Pinpoint the cell where the given text exists, returning its (x, y) midpoint coordinate. 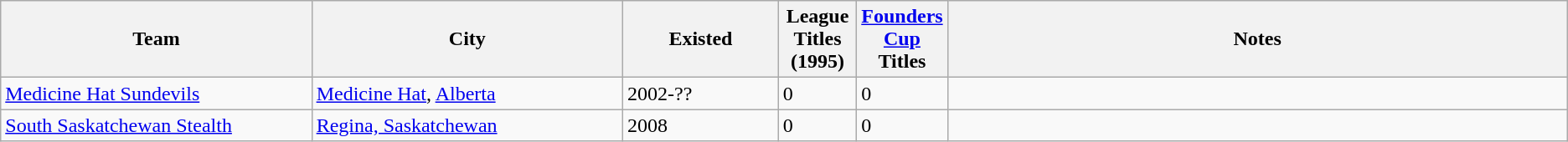
Regina, Saskatchewan (467, 125)
Medicine Hat Sundevils (156, 94)
City (467, 39)
League Titles (1995) (818, 39)
Team (156, 39)
2002-?? (700, 94)
South Saskatchewan Stealth (156, 125)
Existed (700, 39)
Founders Cup Titles (902, 39)
Notes (1257, 39)
2008 (700, 125)
Medicine Hat, Alberta (467, 94)
